Extract the [X, Y] coordinate from the center of the cell holding the provided text.  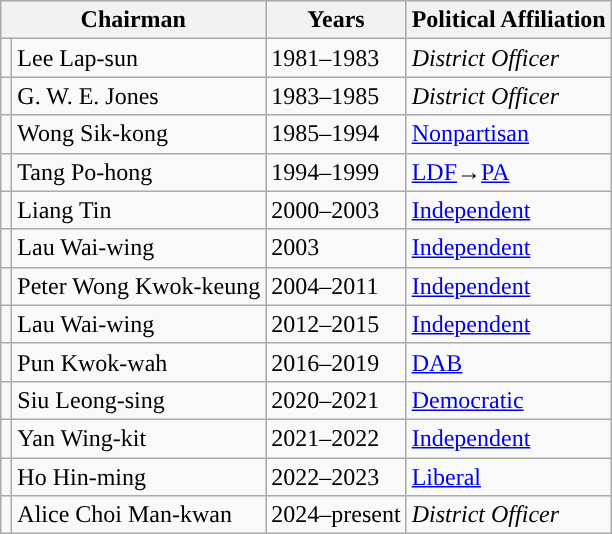
Ho Hin-ming [139, 477]
Lee Lap-sun [139, 58]
Pun Kwok-wah [139, 362]
Liang Tin [139, 210]
1983–1985 [336, 96]
2000–2003 [336, 210]
1994–1999 [336, 172]
2024–present [336, 515]
2022–2023 [336, 477]
Chairman [134, 20]
2003 [336, 248]
Tang Po-hong [139, 172]
Years [336, 20]
Political Affiliation [508, 20]
Wong Sik-kong [139, 134]
G. W. E. Jones [139, 96]
2016–2019 [336, 362]
Yan Wing-kit [139, 438]
Nonpartisan [508, 134]
2021–2022 [336, 438]
LDF→PA [508, 172]
2012–2015 [336, 324]
2004–2011 [336, 286]
Alice Choi Man-kwan [139, 515]
Democratic [508, 400]
DAB [508, 362]
Siu Leong-sing [139, 400]
1985–1994 [336, 134]
1981–1983 [336, 58]
Liberal [508, 477]
2020–2021 [336, 400]
Peter Wong Kwok-keung [139, 286]
